Provide the [x, y] coordinate of the cell's center where the given text is located.  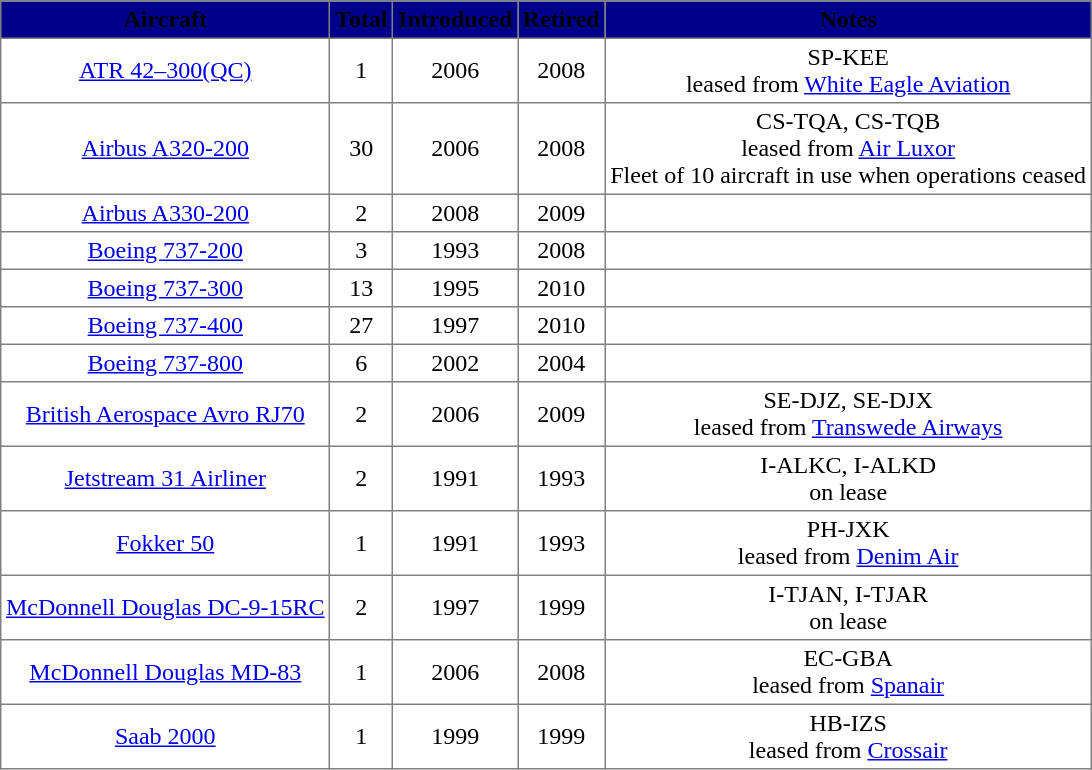
3 [362, 251]
CS-TQA, CS-TQB leased from Air LuxorFleet of 10 aircraft in use when operations ceased [848, 149]
PH-JXKleased from Denim Air [848, 543]
2004 [562, 363]
EC-GBAleased from Spanair [848, 672]
HB-IZSleased from Crossair [848, 736]
Total [362, 20]
Boeing 737-800 [166, 363]
30 [362, 149]
Airbus A320-200 [166, 149]
Introduced [456, 20]
I-TJAN, I-TJARon lease [848, 607]
Boeing 737-400 [166, 326]
27 [362, 326]
13 [362, 288]
Boeing 737-200 [166, 251]
Saab 2000 [166, 736]
I-ALKC, I-ALKDon lease [848, 478]
ATR 42–300(QC) [166, 70]
Fokker 50 [166, 543]
Airbus A330-200 [166, 213]
1995 [456, 288]
Boeing 737-300 [166, 288]
British Aerospace Avro RJ70 [166, 414]
2002 [456, 363]
McDonnell Douglas MD-83 [166, 672]
Aircraft [166, 20]
Retired [562, 20]
SP-KEEleased from White Eagle Aviation [848, 70]
Notes [848, 20]
Jetstream 31 Airliner [166, 478]
SE-DJZ, SE-DJXleased from Transwede Airways [848, 414]
6 [362, 363]
McDonnell Douglas DC-9-15RC [166, 607]
